From the cell containing the given text, extract its center point as [X, Y] coordinate. 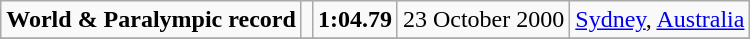
Sydney, Australia [660, 20]
1:04.79 [354, 20]
23 October 2000 [483, 20]
World & Paralympic record [152, 20]
